Identify which cell holds the provided text, then report its [X, Y] central coordinate. 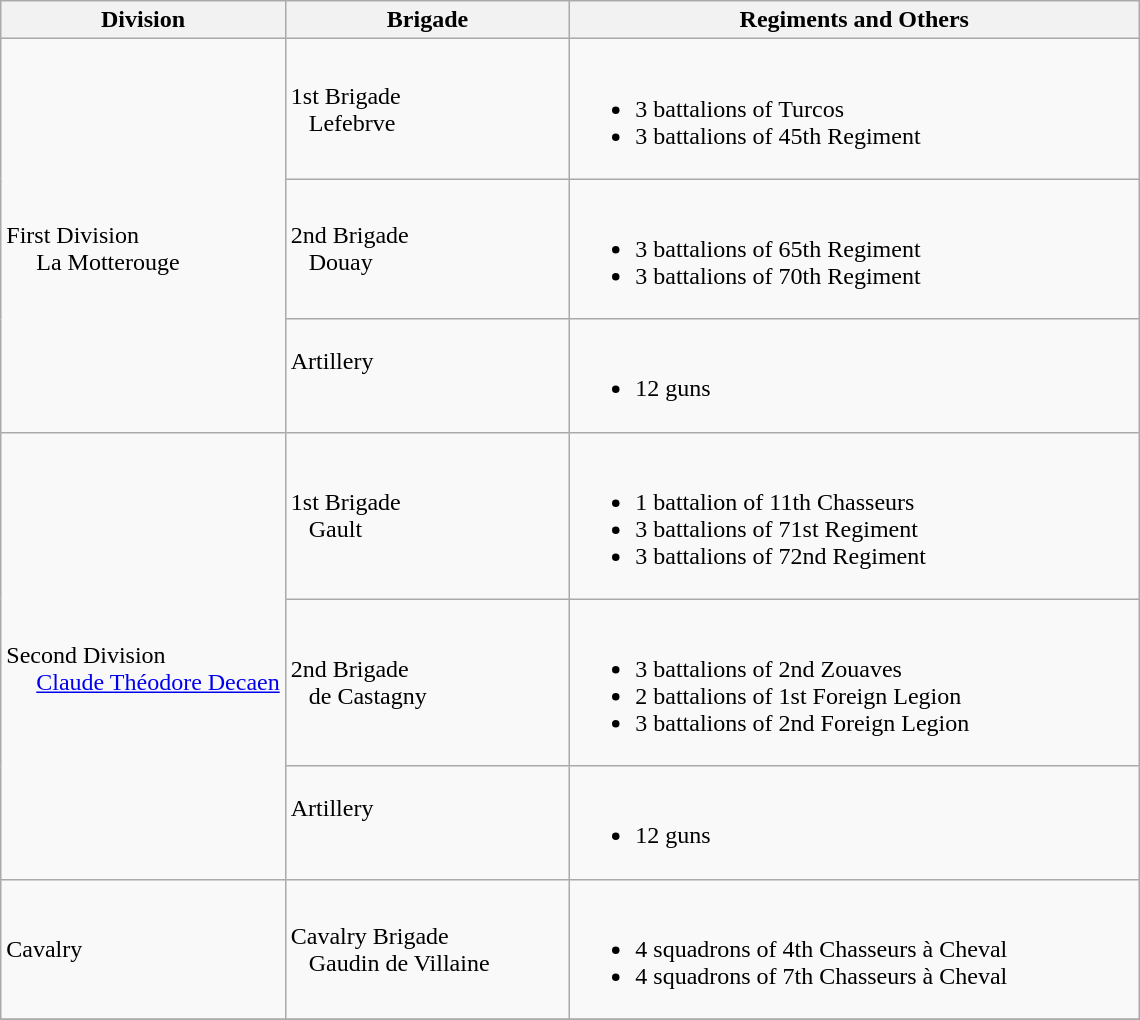
3 battalions of Turcos3 battalions of 45th Regiment [854, 109]
1 battalion of 11th Chasseurs3 battalions of 71st Regiment3 battalions of 72nd Regiment [854, 516]
3 battalions of 65th Regiment3 battalions of 70th Regiment [854, 249]
1st Brigade Gault [428, 516]
1st Brigade Lefebrve [428, 109]
2nd Brigade de Castagny [428, 682]
2nd Brigade Douay [428, 249]
Second Division Claude Théodore Decaen [144, 656]
4 squadrons of 4th Chasseurs à Cheval4 squadrons of 7th Chasseurs à Cheval [854, 949]
Cavalry Brigade Gaudin de Villaine [428, 949]
Division [144, 20]
Brigade [428, 20]
First Division La Motterouge [144, 236]
Cavalry [144, 949]
Regiments and Others [854, 20]
3 battalions of 2nd Zouaves2 battalions of 1st Foreign Legion3 battalions of 2nd Foreign Legion [854, 682]
